Provide the [X, Y] coordinate of the cell's center where the given text is located.  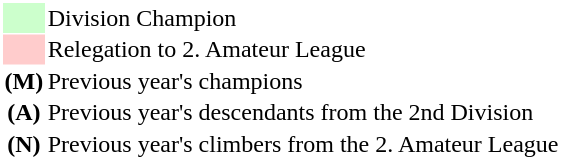
Previous year's champions [303, 81]
(M) [24, 81]
Relegation to 2. Amateur League [303, 49]
(N) [24, 144]
Previous year's descendants from the 2nd Division [303, 113]
Division Champion [303, 18]
(A) [24, 113]
Previous year's climbers from the 2. Amateur League [303, 144]
